Output the (X, Y) coordinate of the center of the cell containing the given text.  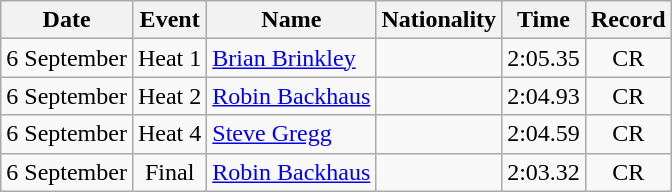
Heat 4 (169, 134)
2:04.93 (544, 96)
Name (292, 20)
2:03.32 (544, 172)
Steve Gregg (292, 134)
Final (169, 172)
Time (544, 20)
Event (169, 20)
Heat 2 (169, 96)
Nationality (439, 20)
2:04.59 (544, 134)
Heat 1 (169, 58)
Date (67, 20)
2:05.35 (544, 58)
Brian Brinkley (292, 58)
Record (628, 20)
